Provide the [x, y] coordinate of the cell's center where the given text is located.  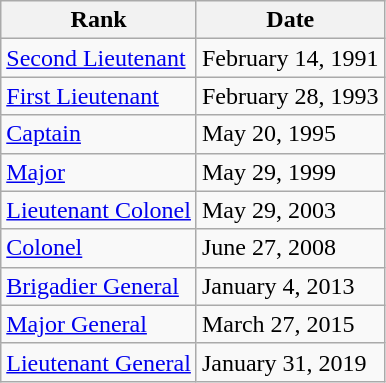
May 29, 2003 [290, 210]
May 20, 1995 [290, 134]
Rank [99, 20]
First Lieutenant [99, 96]
January 31, 2019 [290, 362]
February 28, 1993 [290, 96]
May 29, 1999 [290, 172]
Major [99, 172]
January 4, 2013 [290, 286]
Colonel [99, 248]
Lieutenant Colonel [99, 210]
Lieutenant General [99, 362]
June 27, 2008 [290, 248]
Major General [99, 324]
Captain [99, 134]
Second Lieutenant [99, 58]
Brigadier General [99, 286]
February 14, 1991 [290, 58]
Date [290, 20]
March 27, 2015 [290, 324]
